Provide the (x, y) coordinate of the cell's center where the given text is located.  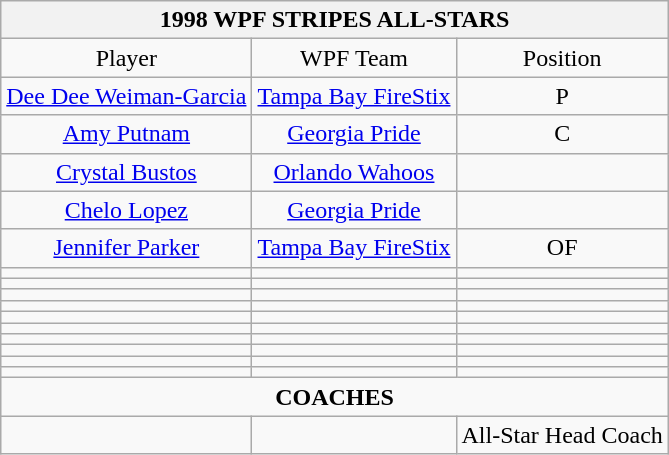
COACHES (335, 397)
C (562, 134)
Player (126, 58)
OF (562, 248)
1998 WPF STRIPES ALL-STARS (335, 20)
Jennifer Parker (126, 248)
All-Star Head Coach (562, 435)
Crystal Bustos (126, 172)
Orlando Wahoos (354, 172)
P (562, 96)
Amy Putnam (126, 134)
WPF Team (354, 58)
Dee Dee Weiman-Garcia (126, 96)
Position (562, 58)
Chelo Lopez (126, 210)
